Return the [x, y] coordinate for the center point of the cell that contains the specified text.  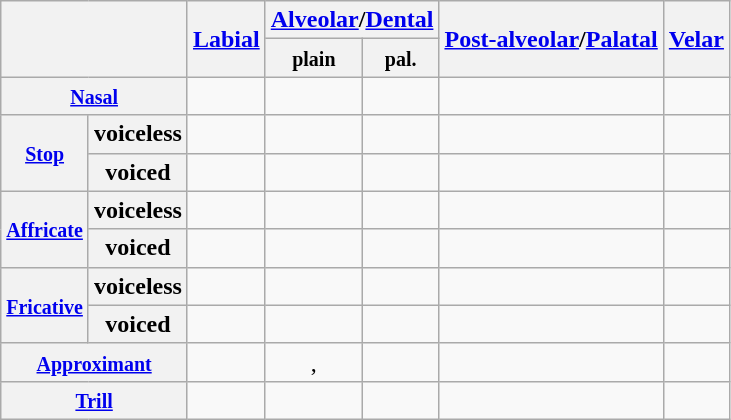
Post-alveolar/Palatal [551, 39]
plain [314, 58]
Nasal [94, 96]
Labial [226, 39]
Trill [94, 400]
Fricative [45, 305]
Approximant [94, 362]
Stop [45, 153]
Alveolar/Dental [352, 20]
Affricate [45, 229]
, [314, 362]
pal. [401, 58]
Velar [696, 39]
